Detect which cell encompasses the target text, then output its [x, y] center coordinate. 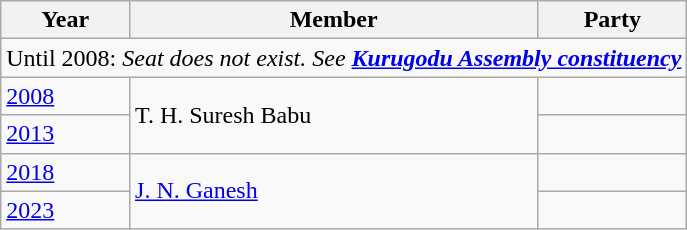
2008 [66, 96]
2023 [66, 210]
Party [612, 20]
T. H. Suresh Babu [334, 115]
Year [66, 20]
Member [334, 20]
2018 [66, 172]
2013 [66, 134]
Until 2008: Seat does not exist. See Kurugodu Assembly constituency [344, 58]
J. N. Ganesh [334, 191]
